Return the [x, y] coordinate for the center point of the cell that contains the specified text.  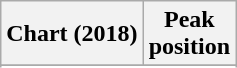
Peakposition [189, 34]
Chart (2018) [72, 34]
